Identify which cell holds the provided text, then report its [x, y] central coordinate. 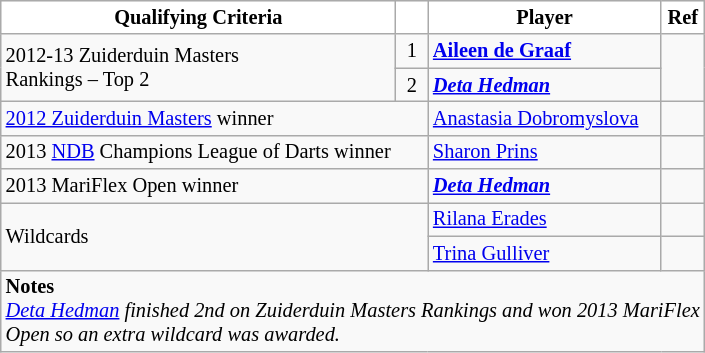
1 [412, 51]
Ref [683, 17]
Anastasia Dobromyslova [544, 118]
Qualifying Criteria [198, 17]
NotesDeta Hedman finished 2nd on Zuiderduin Masters Rankings and won 2013 MariFlexOpen so an extra wildcard was awarded. [353, 311]
Player [544, 17]
2013 NDB Champions League of Darts winner [214, 152]
Wildcards [214, 236]
Aileen de Graaf [544, 51]
Rilana Erades [544, 219]
2012-13 Zuiderduin MastersRankings – Top 2 [198, 68]
Sharon Prins [544, 152]
2012 Zuiderduin Masters winner [214, 118]
Trina Gulliver [544, 253]
2013 MariFlex Open winner [214, 186]
2 [412, 85]
